Return (x, y) of the center of cell containing provided text 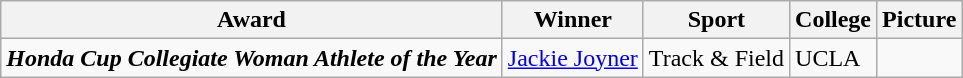
College (834, 20)
Jackie Joyner (572, 58)
UCLA (834, 58)
Sport (716, 20)
Winner (572, 20)
Award (252, 20)
Track & Field (716, 58)
Picture (920, 20)
Honda Cup Collegiate Woman Athlete of the Year (252, 58)
